From the cell containing the given text, extract its center point as (X, Y) coordinate. 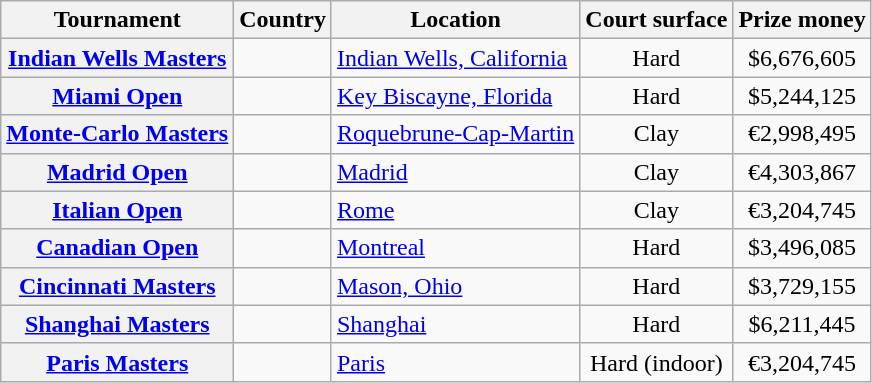
$6,676,605 (802, 58)
Paris Masters (118, 362)
Location (455, 20)
Roquebrune-Cap-Martin (455, 134)
Mason, Ohio (455, 286)
Montreal (455, 248)
Madrid Open (118, 172)
Paris (455, 362)
Court surface (656, 20)
Monte-Carlo Masters (118, 134)
$3,729,155 (802, 286)
Canadian Open (118, 248)
Indian Wells Masters (118, 58)
Cincinnati Masters (118, 286)
Italian Open (118, 210)
Prize money (802, 20)
€2,998,495 (802, 134)
Shanghai Masters (118, 324)
Hard (indoor) (656, 362)
Tournament (118, 20)
€4,303,867 (802, 172)
Country (283, 20)
Shanghai (455, 324)
Indian Wells, California (455, 58)
$6,211,445 (802, 324)
Madrid (455, 172)
Key Biscayne, Florida (455, 96)
Miami Open (118, 96)
Rome (455, 210)
$5,244,125 (802, 96)
$3,496,085 (802, 248)
